Pinpoint the cell where the given text exists, returning its [x, y] midpoint coordinate. 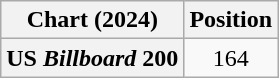
164 [231, 58]
Chart (2024) [92, 20]
US Billboard 200 [92, 58]
Position [231, 20]
